Pinpoint the cell where the given text exists, returning its (x, y) midpoint coordinate. 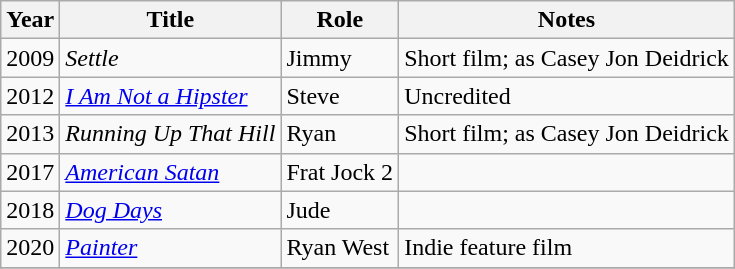
Year (30, 20)
Title (170, 20)
I Am Not a Hipster (170, 96)
Jude (340, 210)
Painter (170, 248)
Dog Days (170, 210)
2017 (30, 172)
Uncredited (567, 96)
Steve (340, 96)
Ryan West (340, 248)
American Satan (170, 172)
Ryan (340, 134)
2018 (30, 210)
Indie feature film (567, 248)
Frat Jock 2 (340, 172)
Running Up That Hill (170, 134)
Settle (170, 58)
2020 (30, 248)
Jimmy (340, 58)
2013 (30, 134)
2009 (30, 58)
2012 (30, 96)
Role (340, 20)
Notes (567, 20)
